Output the (x, y) coordinate of the center of the cell containing the given text.  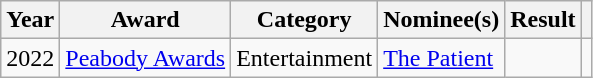
Nominee(s) (442, 20)
2022 (30, 58)
Year (30, 20)
The Patient (442, 58)
Award (146, 20)
Peabody Awards (146, 58)
Result (543, 20)
Entertainment (304, 58)
Category (304, 20)
